Extract the (x, y) coordinate from the center of the cell holding the provided text.  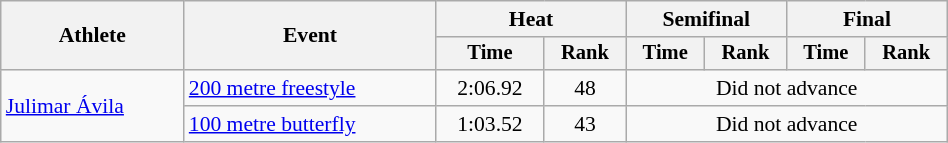
1:03.52 (490, 124)
100 metre butterfly (310, 124)
Event (310, 36)
Julimar Ávila (92, 106)
Athlete (92, 36)
200 metre freestyle (310, 88)
Semifinal (706, 19)
Final (868, 19)
43 (585, 124)
Heat (531, 19)
2:06.92 (490, 88)
48 (585, 88)
